Find where the given text appears and provide that cell's center as [x, y] coordinate. 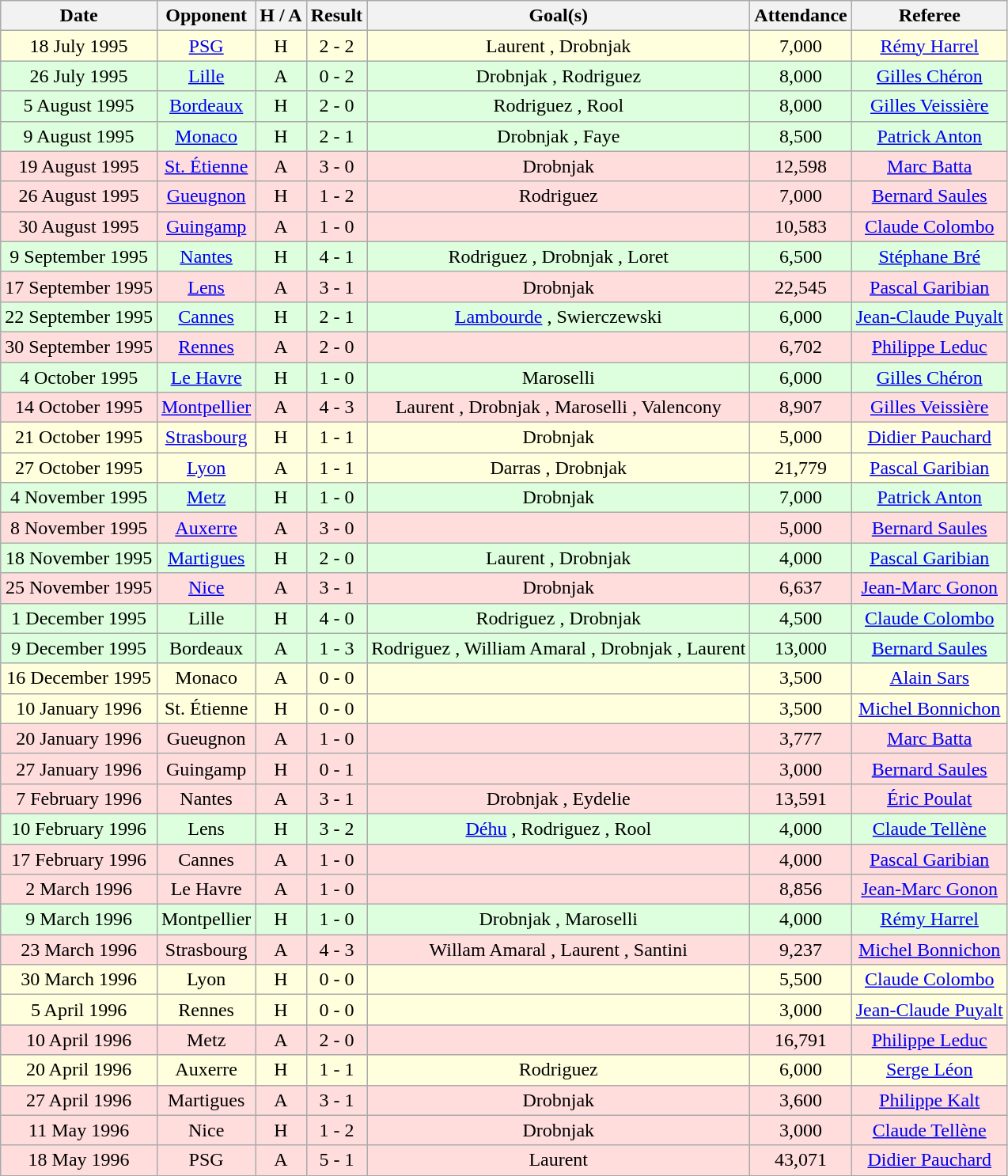
10 February 1996 [79, 829]
27 January 1996 [79, 768]
Drobnjak , Maroselli [559, 920]
14 October 1995 [79, 408]
10 January 1996 [79, 708]
Éric Poulat [929, 799]
26 July 1995 [79, 76]
25 November 1995 [79, 588]
Alain Sars [929, 678]
Laurent , Drobnjak , Maroselli , Valencony [559, 408]
Rodriguez , Drobnjak , Loret [559, 256]
Opponent [206, 16]
30 September 1995 [79, 347]
7 February 1996 [79, 799]
11 May 1996 [79, 1130]
0 - 1 [336, 768]
13,000 [801, 648]
8 November 1995 [79, 528]
Philippe Kalt [929, 1100]
18 November 1995 [79, 558]
Goal(s) [559, 16]
5,500 [801, 980]
27 April 1996 [79, 1100]
9 March 1996 [79, 920]
Referee [929, 16]
18 May 1996 [79, 1160]
Stéphane Bré [929, 256]
8,500 [801, 136]
Drobnjak , Rodriguez [559, 76]
Serge Léon [929, 1070]
22 September 1995 [79, 317]
17 February 1996 [79, 859]
18 July 1995 [79, 46]
9 August 1995 [79, 136]
10,583 [801, 226]
26 August 1995 [79, 196]
16 December 1995 [79, 678]
4 - 0 [336, 618]
Drobnjak , Faye [559, 136]
9 September 1995 [79, 256]
4 - 1 [336, 256]
16,791 [801, 1040]
27 October 1995 [79, 468]
Darras , Drobnjak [559, 468]
3 - 2 [336, 829]
6,702 [801, 347]
Maroselli [559, 377]
Attendance [801, 16]
Lambourde , Swierczewski [559, 317]
21,779 [801, 468]
4 November 1995 [79, 498]
10 April 1996 [79, 1040]
4 October 1995 [79, 377]
5 August 1995 [79, 106]
8,856 [801, 890]
1 - 3 [336, 648]
Result [336, 16]
Rodriguez , Drobnjak [559, 618]
8,907 [801, 408]
Déhu , Rodriguez , Rool [559, 829]
2 - 2 [336, 46]
H / A [281, 16]
21 October 1995 [79, 438]
Date [79, 16]
9,237 [801, 950]
6,500 [801, 256]
5 April 1996 [79, 1010]
12,598 [801, 166]
Rodriguez , Rool [559, 106]
19 August 1995 [79, 166]
20 January 1996 [79, 738]
6,637 [801, 588]
2 March 1996 [79, 890]
23 March 1996 [79, 950]
20 April 1996 [79, 1070]
3,600 [801, 1100]
Willam Amaral , Laurent , Santini [559, 950]
Laurent [559, 1160]
30 March 1996 [79, 980]
43,071 [801, 1160]
Drobnjak , Eydelie [559, 799]
3,777 [801, 738]
1 December 1995 [79, 618]
4,500 [801, 618]
22,545 [801, 286]
13,591 [801, 799]
30 August 1995 [79, 226]
0 - 2 [336, 76]
9 December 1995 [79, 648]
5 - 1 [336, 1160]
Rodriguez , William Amaral , Drobnjak , Laurent [559, 648]
17 September 1995 [79, 286]
